Pinpoint the cell where the given text exists, returning its [x, y] midpoint coordinate. 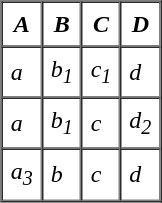
a3 [22, 174]
C [102, 24]
A [22, 24]
b [62, 174]
c1 [102, 72]
d2 [140, 124]
B [62, 24]
D [140, 24]
